Find where the given text appears and provide that cell's center as (x, y) coordinate. 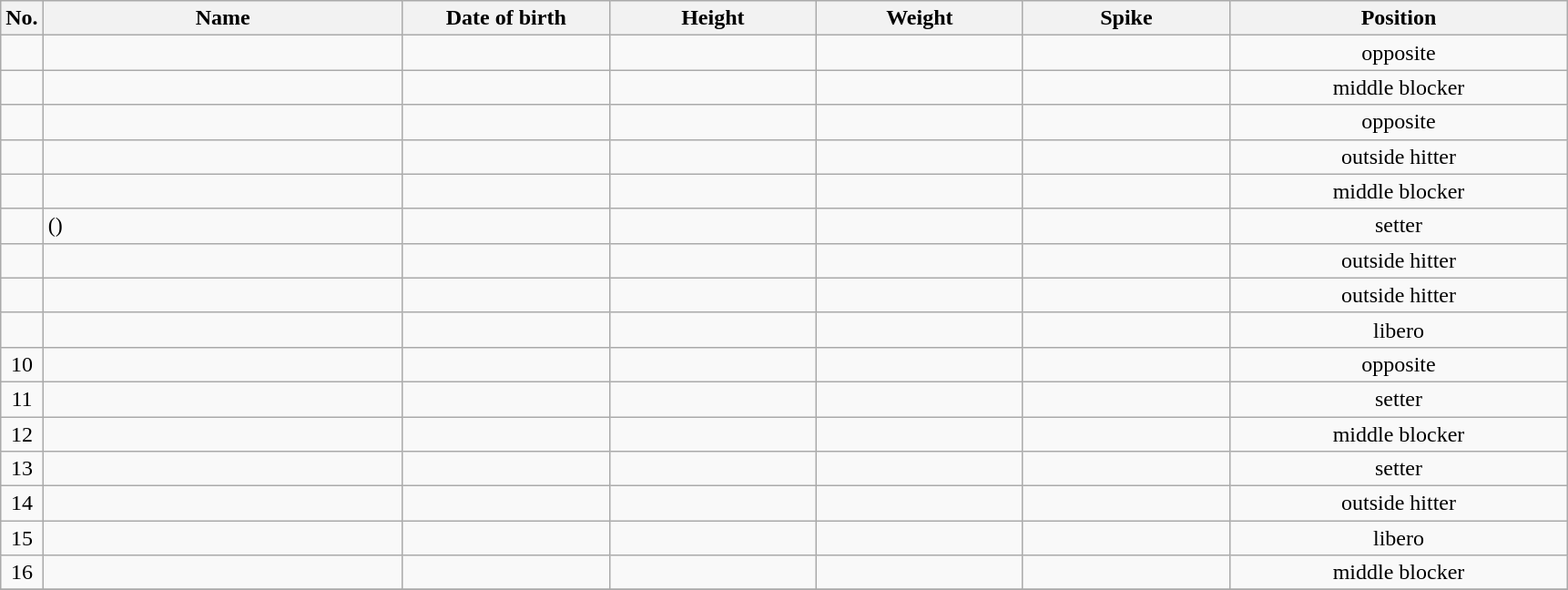
Date of birth (506, 18)
Position (1399, 18)
No. (22, 18)
Name (222, 18)
15 (22, 538)
Spike (1125, 18)
Height (712, 18)
10 (22, 364)
12 (22, 434)
Weight (920, 18)
13 (22, 469)
() (222, 226)
14 (22, 504)
16 (22, 573)
11 (22, 399)
